Capture the cell that displays the provided text and extract its (X, Y) central coordinate. 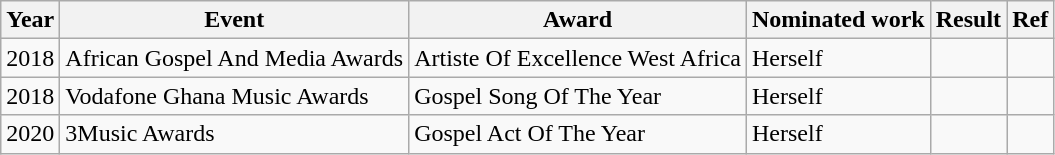
2020 (30, 134)
Award (578, 20)
Nominated work (839, 20)
Result (968, 20)
Vodafone Ghana Music Awards (234, 96)
Gospel Song Of The Year (578, 96)
3Music Awards (234, 134)
Gospel Act Of The Year (578, 134)
Year (30, 20)
African Gospel And Media Awards (234, 58)
Event (234, 20)
Artiste Of Excellence West Africa (578, 58)
Ref (1030, 20)
